Locate the cell with the specified text and output its (x, y) center coordinate. 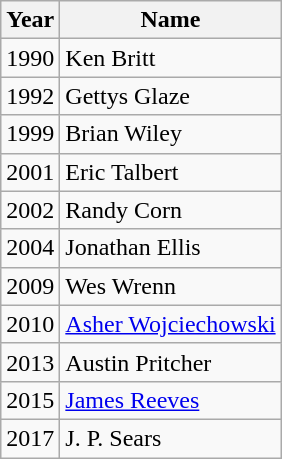
2015 (30, 400)
Wes Wrenn (170, 286)
Brian Wiley (170, 134)
Name (170, 20)
2009 (30, 286)
2002 (30, 210)
1990 (30, 58)
2001 (30, 172)
J. P. Sears (170, 438)
Ken Britt (170, 58)
2004 (30, 248)
1999 (30, 134)
Randy Corn (170, 210)
Asher Wojciechowski (170, 324)
Jonathan Ellis (170, 248)
Eric Talbert (170, 172)
Austin Pritcher (170, 362)
2010 (30, 324)
2013 (30, 362)
1992 (30, 96)
2017 (30, 438)
Gettys Glaze (170, 96)
Year (30, 20)
James Reeves (170, 400)
